For the text-containing cell, return its midpoint in [x, y] coordinate format. 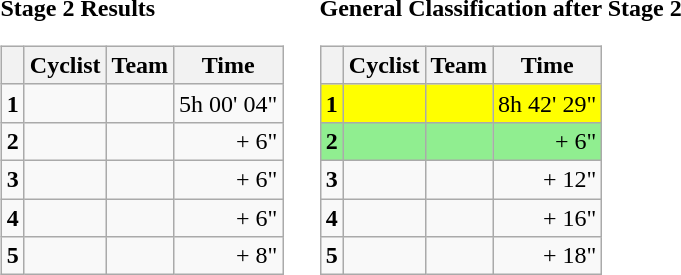
+ 16" [548, 217]
+ 8" [228, 256]
5h 00' 04" [228, 103]
8h 42' 29" [548, 103]
+ 12" [548, 179]
+ 18" [548, 256]
